Extract the [X, Y] coordinate from the center of the cell holding the provided text.  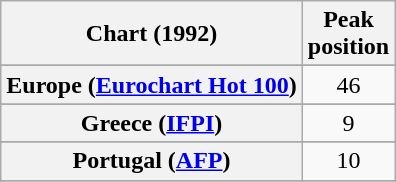
10 [348, 161]
9 [348, 123]
Europe (Eurochart Hot 100) [152, 85]
Peakposition [348, 34]
Portugal (AFP) [152, 161]
46 [348, 85]
Greece (IFPI) [152, 123]
Chart (1992) [152, 34]
